Identify which cell holds the provided text, then report its (X, Y) central coordinate. 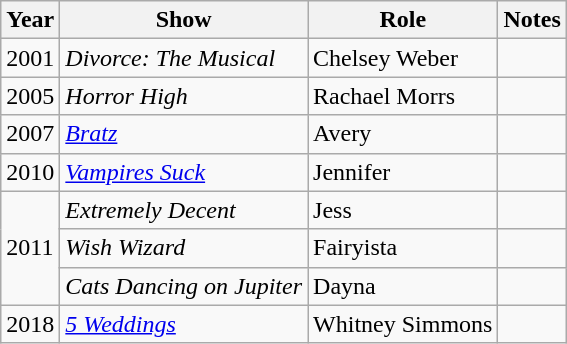
Cats Dancing on Jupiter (184, 286)
2001 (30, 58)
Whitney Simmons (403, 324)
Show (184, 20)
2007 (30, 134)
Wish Wizard (184, 248)
Extremely Decent (184, 210)
Bratz (184, 134)
Jess (403, 210)
Horror High (184, 96)
Year (30, 20)
5 Weddings (184, 324)
Role (403, 20)
2018 (30, 324)
Chelsey Weber (403, 58)
Dayna (403, 286)
Rachael Morrs (403, 96)
2011 (30, 248)
Jennifer (403, 172)
Fairyista (403, 248)
Avery (403, 134)
Vampires Suck (184, 172)
2005 (30, 96)
Divorce: The Musical (184, 58)
2010 (30, 172)
Notes (532, 20)
